Provide the [x, y] coordinate of the cell's center where the given text is located.  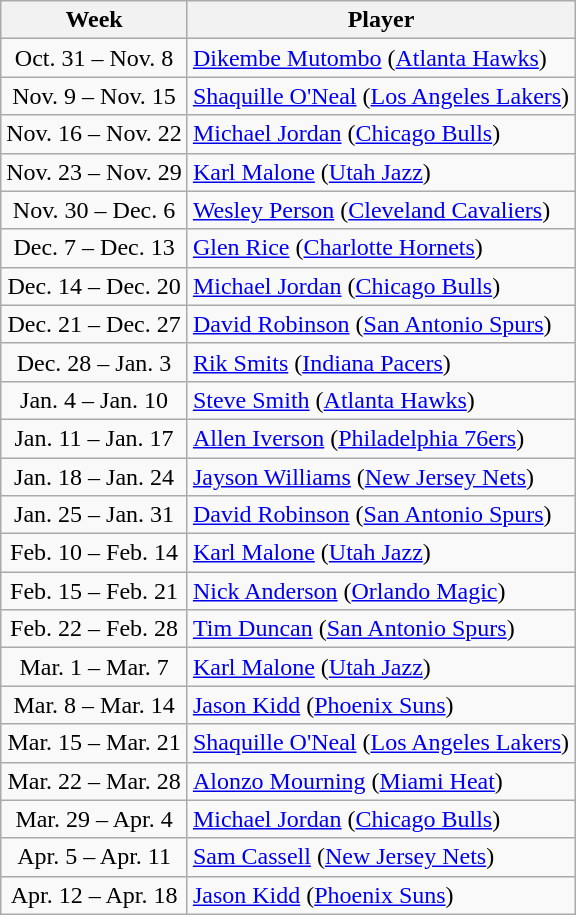
Wesley Person (Cleveland Cavaliers) [380, 210]
Oct. 31 – Nov. 8 [94, 58]
Dikembe Mutombo (Atlanta Hawks) [380, 58]
Jan. 4 – Jan. 10 [94, 400]
Nick Anderson (Orlando Magic) [380, 591]
Feb. 15 – Feb. 21 [94, 591]
Jayson Williams (New Jersey Nets) [380, 477]
Nov. 16 – Nov. 22 [94, 134]
Dec. 28 – Jan. 3 [94, 362]
Glen Rice (Charlotte Hornets) [380, 248]
Nov. 23 – Nov. 29 [94, 172]
Steve Smith (Atlanta Hawks) [380, 400]
Dec. 21 – Dec. 27 [94, 324]
Rik Smits (Indiana Pacers) [380, 362]
Dec. 7 – Dec. 13 [94, 248]
Mar. 1 – Mar. 7 [94, 667]
Mar. 15 – Mar. 21 [94, 743]
Feb. 10 – Feb. 14 [94, 553]
Tim Duncan (San Antonio Spurs) [380, 629]
Allen Iverson (Philadelphia 76ers) [380, 438]
Alonzo Mourning (Miami Heat) [380, 781]
Jan. 18 – Jan. 24 [94, 477]
Sam Cassell (New Jersey Nets) [380, 857]
Week [94, 20]
Nov. 30 – Dec. 6 [94, 210]
Apr. 12 – Apr. 18 [94, 895]
Apr. 5 – Apr. 11 [94, 857]
Dec. 14 – Dec. 20 [94, 286]
Nov. 9 – Nov. 15 [94, 96]
Player [380, 20]
Mar. 22 – Mar. 28 [94, 781]
Jan. 25 – Jan. 31 [94, 515]
Mar. 29 – Apr. 4 [94, 819]
Mar. 8 – Mar. 14 [94, 705]
Feb. 22 – Feb. 28 [94, 629]
Jan. 11 – Jan. 17 [94, 438]
